Identify which cell holds the provided text, then report its (X, Y) central coordinate. 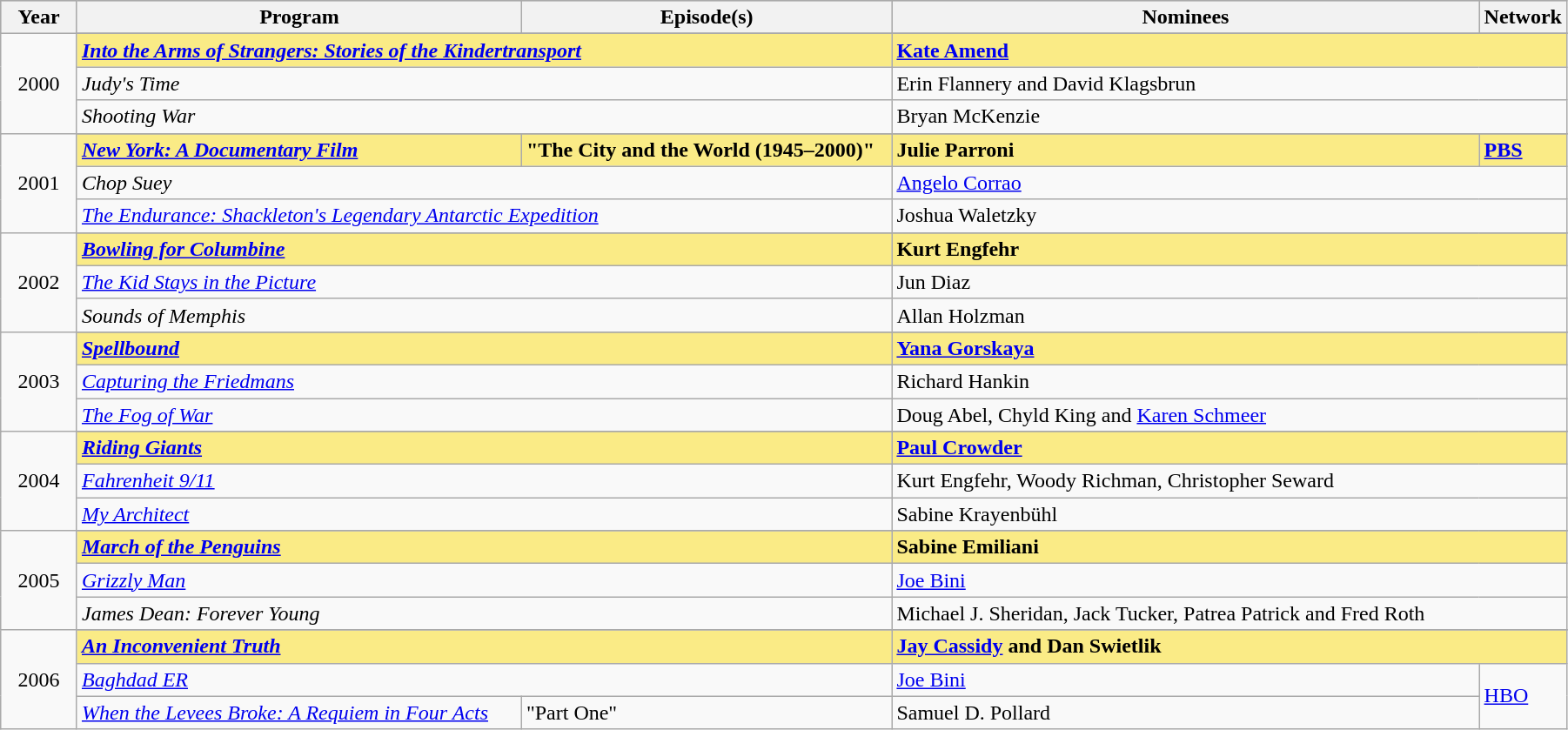
Fahrenheit 9/11 (484, 481)
Sabine Emiliani (1230, 547)
2003 (39, 381)
Yana Gorskaya (1230, 348)
Sabine Krayenbühl (1230, 514)
2005 (39, 580)
Angelo Corrao (1230, 183)
Allan Holzman (1230, 315)
Grizzly Man (484, 580)
HBO (1523, 696)
The Kid Stays in the Picture (484, 282)
Kurt Engfehr, Woody Richman, Christopher Seward (1230, 481)
Riding Giants (484, 448)
"The City and the World (1945–2000)" (707, 150)
Judy's Time (484, 84)
Sounds of Memphis (484, 315)
Joshua Waletzky (1230, 216)
PBS (1523, 150)
Julie Parroni (1185, 150)
Samuel D. Pollard (1185, 713)
Erin Flannery and David Klagsbrun (1230, 84)
Program (299, 17)
An Inconvenient Truth (484, 646)
Baghdad ER (484, 680)
The Fog of War (484, 415)
Year (39, 17)
James Dean: Forever Young (484, 613)
Paul Crowder (1230, 448)
Bowling for Columbine (484, 249)
2006 (39, 680)
Doug Abel, Chyld King and Karen Schmeer (1230, 415)
Richard Hankin (1230, 381)
2001 (39, 183)
My Architect (484, 514)
The Endurance: Shackleton's Legendary Antarctic Expedition (484, 216)
Spellbound (484, 348)
Kate Amend (1230, 50)
Nominees (1185, 17)
2002 (39, 282)
Michael J. Sheridan, Jack Tucker, Patrea Patrick and Fred Roth (1230, 613)
New York: A Documentary Film (299, 150)
Jay Cassidy and Dan Swietlik (1230, 646)
2000 (39, 84)
Chop Suey (484, 183)
Kurt Engfehr (1230, 249)
Network (1523, 17)
Bryan McKenzie (1230, 117)
Jun Diaz (1230, 282)
Episode(s) (707, 17)
Into the Arms of Strangers: Stories of the Kindertransport (484, 50)
Shooting War (484, 117)
Capturing the Friedmans (484, 381)
2004 (39, 481)
"Part One" (707, 713)
March of the Penguins (484, 547)
When the Levees Broke: A Requiem in Four Acts (299, 713)
